From the cell containing the given text, extract its center point as (X, Y) coordinate. 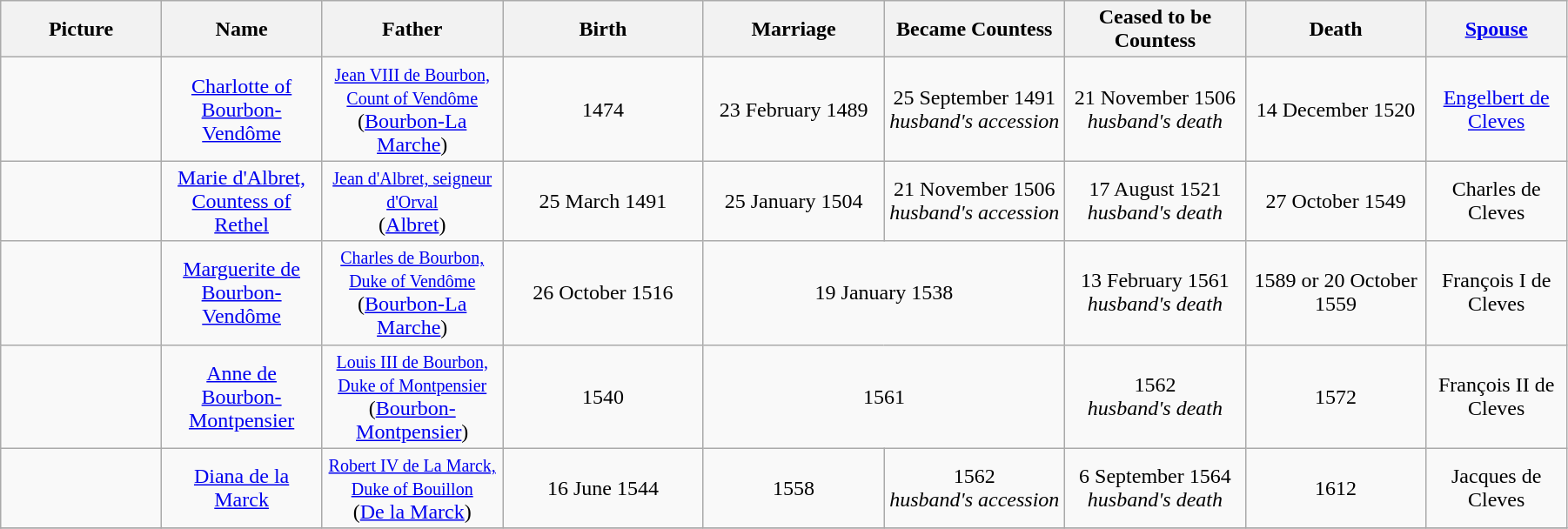
1561 (884, 397)
Charlotte of Bourbon-Vendôme (242, 110)
16 June 1544 (604, 488)
Became Countess (975, 30)
Spouse (1497, 30)
1589 or 20 October 1559 (1336, 292)
Jacques de Cleves (1497, 488)
Marriage (794, 30)
6 September 1564husband's death (1156, 488)
23 February 1489 (794, 110)
Anne de Bourbon-Montpensier (242, 397)
Engelbert de Cleves (1497, 110)
Diana de la Marck (242, 488)
Robert IV de La Marck, Duke of Bouillon(De la Marck) (412, 488)
Name (242, 30)
Marie d'Albret, Countess of Rethel (242, 201)
Charles de Cleves (1497, 201)
Jean d'Albret, seigneur d'Orval(Albret) (412, 201)
13 February 1561husband's death (1156, 292)
27 October 1549 (1336, 201)
Picture (82, 30)
Marguerite de Bourbon-Vendôme (242, 292)
Father (412, 30)
Charles de Bourbon, Duke of Vendôme(Bourbon-La Marche) (412, 292)
1540 (604, 397)
21 November 1506husband's accession (975, 201)
1572 (1336, 397)
25 March 1491 (604, 201)
1562husband's accession (975, 488)
Jean VIII de Bourbon, Count of Vendôme(Bourbon-La Marche) (412, 110)
François I de Cleves (1497, 292)
17 August 1521husband's death (1156, 201)
26 October 1516 (604, 292)
Birth (604, 30)
Louis III de Bourbon, Duke of Montpensier(Bourbon-Montpensier) (412, 397)
Death (1336, 30)
14 December 1520 (1336, 110)
25 January 1504 (794, 201)
19 January 1538 (884, 292)
1612 (1336, 488)
1562husband's death (1156, 397)
1558 (794, 488)
1474 (604, 110)
Ceased to be Countess (1156, 30)
21 November 1506husband's death (1156, 110)
François II de Cleves (1497, 397)
25 September 1491husband's accession (975, 110)
